Determine the [X, Y] coordinate at the center of the cell enclosing the given text.  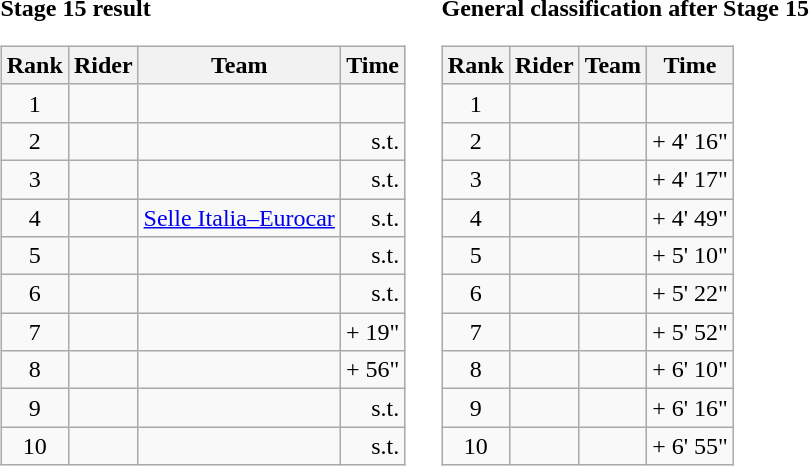
+ 6' 16" [690, 408]
+ 6' 55" [690, 446]
+ 19" [372, 332]
Selle Italia–Eurocar [239, 217]
+ 5' 52" [690, 332]
+ 4' 16" [690, 141]
+ 5' 22" [690, 294]
+ 56" [372, 370]
+ 6' 10" [690, 370]
+ 4' 17" [690, 179]
+ 5' 10" [690, 256]
+ 4' 49" [690, 217]
